Determine the [x, y] coordinate at the center of the cell enclosing the given text.  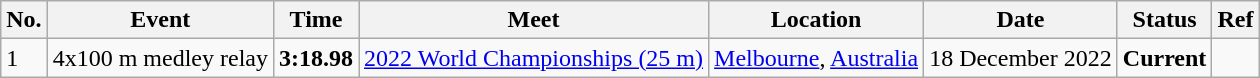
Ref [1236, 20]
Time [316, 20]
Status [1164, 20]
2022 World Championships (25 m) [534, 58]
Meet [534, 20]
Current [1164, 58]
Melbourne, Australia [816, 58]
4x100 m medley relay [160, 58]
Date [1021, 20]
3:18.98 [316, 58]
Event [160, 20]
18 December 2022 [1021, 58]
No. [24, 20]
1 [24, 58]
Location [816, 20]
